Search for the cell housing the specified text and yield its (x, y) center coordinate. 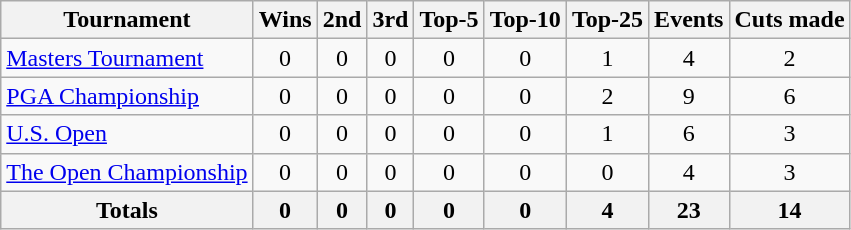
Wins (285, 20)
Events (689, 20)
U.S. Open (127, 134)
23 (689, 210)
Cuts made (790, 20)
Top-10 (525, 20)
2nd (342, 20)
Totals (127, 210)
Top-25 (607, 20)
Tournament (127, 20)
14 (790, 210)
The Open Championship (127, 172)
9 (689, 96)
PGA Championship (127, 96)
3rd (390, 20)
Masters Tournament (127, 58)
Top-5 (449, 20)
